Return the (x, y) coordinate for the center point of the cell that contains the specified text.  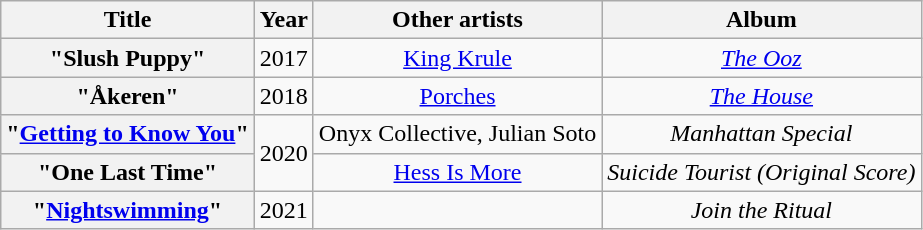
Hess Is More (457, 172)
Other artists (457, 20)
2018 (284, 96)
"Slush Puppy" (128, 58)
Year (284, 20)
"Nightswimming" (128, 210)
"One Last Time" (128, 172)
Porches (457, 96)
"Getting to Know You" (128, 134)
"Åkeren" (128, 96)
King Krule (457, 58)
The Ooz (762, 58)
Album (762, 20)
2021 (284, 210)
2020 (284, 153)
2017 (284, 58)
Title (128, 20)
Suicide Tourist (Original Score) (762, 172)
The House (762, 96)
Manhattan Special (762, 134)
Onyx Collective, Julian Soto (457, 134)
Join the Ritual (762, 210)
